Search for the cell housing the specified text and yield its (X, Y) center coordinate. 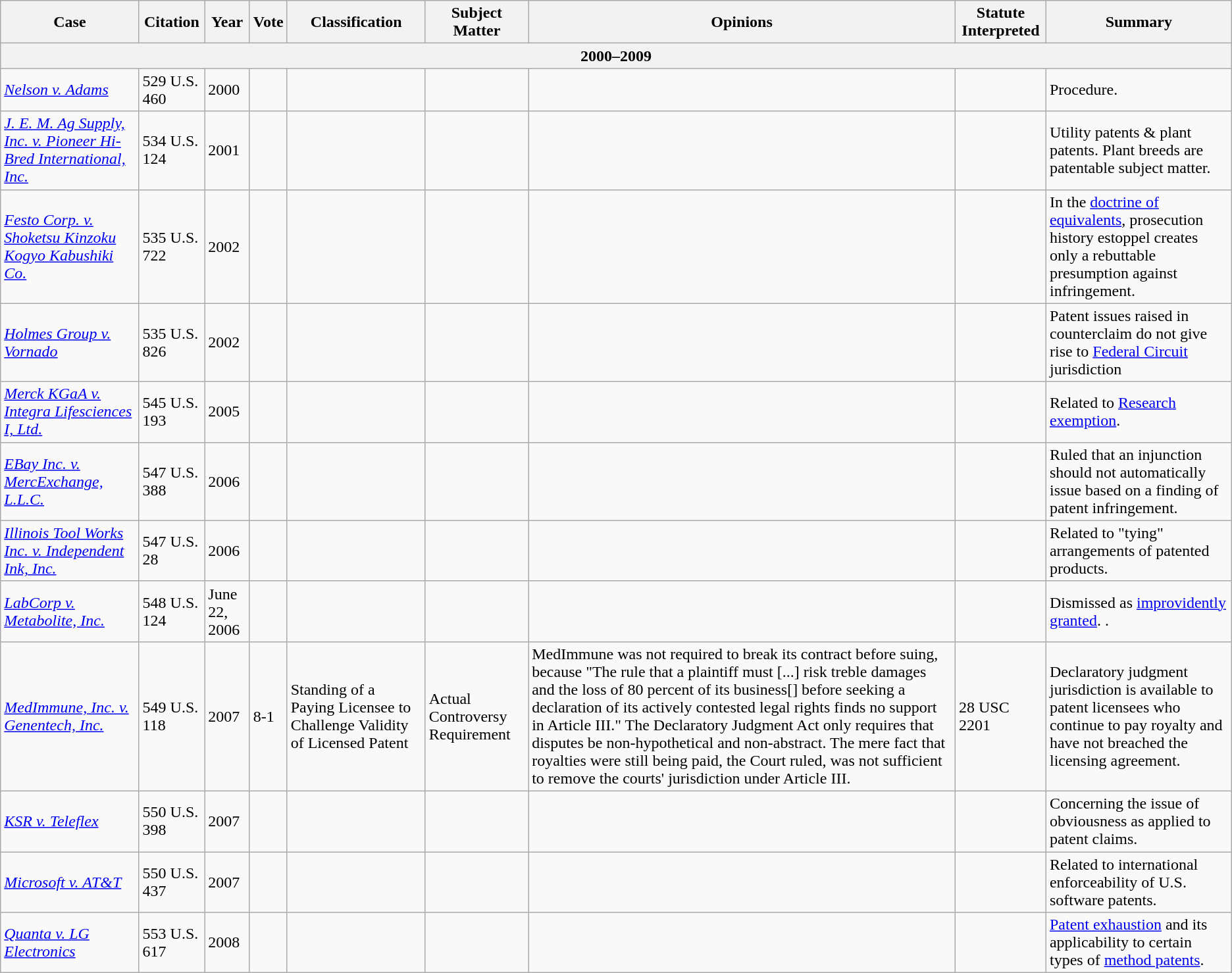
Actual Controversy Requirement (476, 716)
535 U.S. 722 (172, 246)
Opinions (742, 22)
LabCorp v. Metabolite, Inc. (70, 611)
J. E. M. Ag Supply, Inc. v. Pioneer Hi-Bred International, Inc. (70, 150)
549 U.S. 118 (172, 716)
Related to Research exemption. (1139, 412)
28 USC 2201 (1000, 716)
547 U.S. 28 (172, 551)
Subject Matter (476, 22)
June 22, 2006 (228, 611)
548 U.S. 124 (172, 611)
529 U.S. 460 (172, 89)
Microsoft v. AT&T (70, 882)
Case (70, 22)
2000–2009 (616, 56)
534 U.S. 124 (172, 150)
Quanta v. LG Electronics (70, 943)
Statute Interpreted (1000, 22)
547 U.S. 388 (172, 482)
In the doctrine of equivalents, prosecution history estoppel creates only a rebuttable presumption against infringement. (1139, 246)
KSR v. Teleflex (70, 821)
MedImmune, Inc. v. Genentech, Inc. (70, 716)
Festo Corp. v. Shoketsu Kinzoku Kogyo Kabushiki Co. (70, 246)
545 U.S. 193 (172, 412)
Patent exhaustion and its applicability to certain types of method patents. (1139, 943)
Nelson v. Adams (70, 89)
550 U.S. 398 (172, 821)
Summary (1139, 22)
Dismissed as improvidently granted. . (1139, 611)
Vote (269, 22)
535 U.S. 826 (172, 342)
8-1 (269, 716)
2000 (228, 89)
2001 (228, 150)
Holmes Group v. Vornado (70, 342)
Procedure. (1139, 89)
550 U.S. 437 (172, 882)
Related to international enforceability of U.S. software patents. (1139, 882)
Citation (172, 22)
Concerning the issue of obviousness as applied to patent claims. (1139, 821)
Ruled that an injunction should not automatically issue based on a finding of patent infringement. (1139, 482)
2008 (228, 943)
Patent issues raised in counterclaim do not give rise to Federal Circuit jurisdiction (1139, 342)
Year (228, 22)
Standing of a Paying Licensee to Challenge Validity of Licensed Patent (356, 716)
2005 (228, 412)
Related to "tying" arrangements of patented products. (1139, 551)
Illinois Tool Works Inc. v. Independent Ink, Inc. (70, 551)
EBay Inc. v. MercExchange, L.L.C. (70, 482)
Utility patents & plant patents. Plant breeds are patentable subject matter. (1139, 150)
Classification (356, 22)
553 U.S. 617 (172, 943)
Merck KGaA v. Integra Lifesciences I, Ltd. (70, 412)
Declaratory judgment jurisdiction is available to patent licensees who continue to pay royalty and have not breached the licensing agreement. (1139, 716)
